Extract the (X, Y) coordinate from the center of the cell holding the provided text.  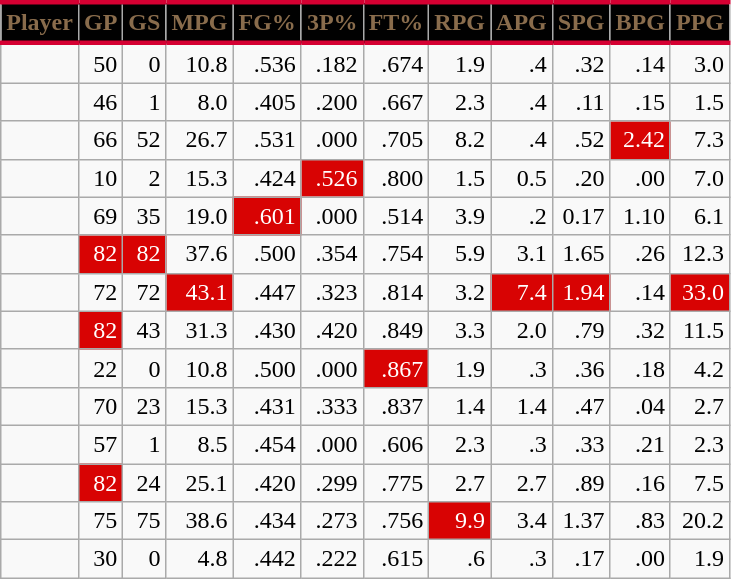
.867 (396, 368)
24 (144, 483)
.531 (267, 140)
33.0 (700, 292)
.514 (396, 216)
.222 (332, 559)
1.65 (581, 254)
.2 (522, 216)
50 (100, 63)
.536 (267, 63)
.454 (267, 444)
.47 (581, 406)
3.0 (700, 63)
.20 (581, 178)
2.42 (640, 140)
26.7 (200, 140)
2 (144, 178)
38.6 (200, 521)
SPG (581, 22)
.667 (396, 102)
.33 (581, 444)
20.2 (700, 521)
35 (144, 216)
.18 (640, 368)
69 (100, 216)
.26 (640, 254)
0.17 (581, 216)
.424 (267, 178)
.674 (396, 63)
43.1 (200, 292)
10 (100, 178)
.849 (396, 330)
57 (100, 444)
.52 (581, 140)
.615 (396, 559)
5.9 (460, 254)
.754 (396, 254)
.434 (267, 521)
MPG (200, 22)
7.5 (700, 483)
9.9 (460, 521)
66 (100, 140)
7.3 (700, 140)
2.0 (522, 330)
.405 (267, 102)
.36 (581, 368)
22 (100, 368)
GP (100, 22)
.182 (332, 63)
APG (522, 22)
.200 (332, 102)
31.3 (200, 330)
.89 (581, 483)
GS (144, 22)
8.2 (460, 140)
8.5 (200, 444)
.431 (267, 406)
.800 (396, 178)
.814 (396, 292)
.04 (640, 406)
46 (100, 102)
.775 (396, 483)
30 (100, 559)
.299 (332, 483)
BPG (640, 22)
.447 (267, 292)
.79 (581, 330)
PPG (700, 22)
.354 (332, 254)
11.5 (700, 330)
1.10 (640, 216)
70 (100, 406)
19.0 (200, 216)
6.1 (700, 216)
.21 (640, 444)
.16 (640, 483)
.83 (640, 521)
.756 (396, 521)
.273 (332, 521)
3.3 (460, 330)
3.4 (522, 521)
.11 (581, 102)
.606 (396, 444)
0.5 (522, 178)
.333 (332, 406)
3P% (332, 22)
7.0 (700, 178)
7.4 (522, 292)
.705 (396, 140)
52 (144, 140)
.17 (581, 559)
8.0 (200, 102)
.323 (332, 292)
.837 (396, 406)
12.3 (700, 254)
37.6 (200, 254)
.526 (332, 178)
.430 (267, 330)
.6 (460, 559)
4.8 (200, 559)
3.1 (522, 254)
3.9 (460, 216)
23 (144, 406)
1.37 (581, 521)
.442 (267, 559)
1.94 (581, 292)
25.1 (200, 483)
.15 (640, 102)
RPG (460, 22)
.601 (267, 216)
Player (40, 22)
43 (144, 330)
3.2 (460, 292)
FG% (267, 22)
FT% (396, 22)
4.2 (700, 368)
